Provide the (X, Y) coordinate of the cell's center where the given text is located.  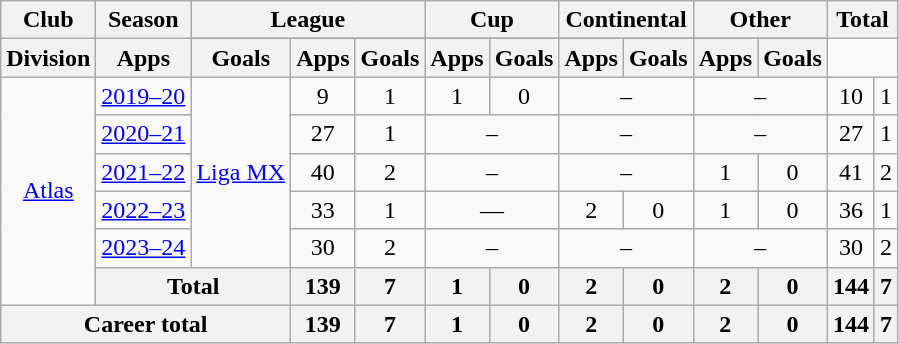
2020–21 (144, 134)
2019–20 (144, 96)
41 (850, 172)
Division (48, 58)
League (308, 20)
33 (323, 210)
9 (323, 96)
Cup (492, 20)
10 (850, 96)
2022–23 (144, 210)
2021–22 (144, 172)
Club (48, 20)
Liga MX (241, 172)
36 (850, 210)
Continental (626, 20)
40 (323, 172)
Career total (146, 324)
Other (760, 20)
2023–24 (144, 248)
— (492, 210)
Atlas (48, 191)
Season (144, 20)
